Search for the cell housing the specified text and yield its [X, Y] center coordinate. 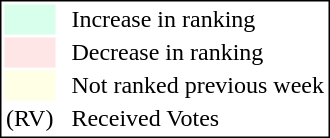
Increase in ranking [198, 19]
Not ranked previous week [198, 85]
(RV) [29, 119]
Decrease in ranking [198, 53]
Received Votes [198, 119]
